Scan for the cell matching the given text and deliver its (x, y) coordinate at center. 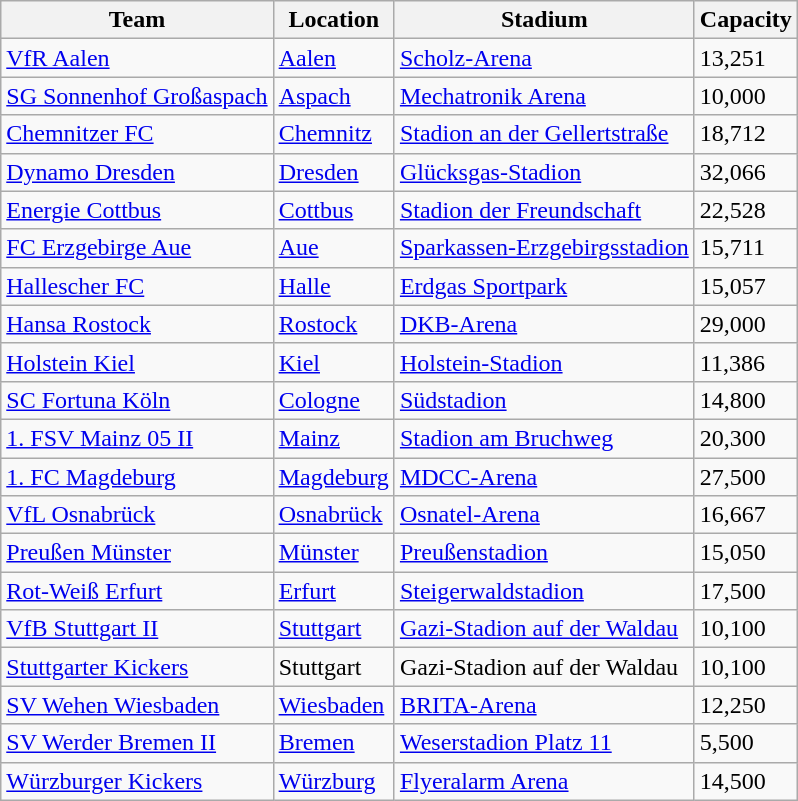
Cologne (334, 400)
Rot-Weiß Erfurt (137, 591)
Osnatel-Arena (544, 515)
18,712 (746, 134)
Location (334, 20)
DKB-Arena (544, 324)
Preußen Münster (137, 553)
1. FSV Mainz 05 II (137, 438)
Münster (334, 553)
Holstein Kiel (137, 362)
Capacity (746, 20)
Aue (334, 248)
Würzburger Kickers (137, 781)
Würzburg (334, 781)
14,500 (746, 781)
32,066 (746, 172)
Chemnitzer FC (137, 134)
Stadium (544, 20)
Holstein-Stadion (544, 362)
Erdgas Sportpark (544, 286)
Stuttgarter Kickers (137, 667)
22,528 (746, 210)
Bremen (334, 743)
Cottbus (334, 210)
20,300 (746, 438)
Preußenstadion (544, 553)
Flyeralarm Arena (544, 781)
Energie Cottbus (137, 210)
FC Erzgebirge Aue (137, 248)
Mechatronik Arena (544, 96)
16,667 (746, 515)
MDCC-Arena (544, 477)
Dynamo Dresden (137, 172)
10,000 (746, 96)
11,386 (746, 362)
Hallescher FC (137, 286)
Hansa Rostock (137, 324)
Aalen (334, 58)
Chemnitz (334, 134)
Aspach (334, 96)
Wiesbaden (334, 705)
SV Werder Bremen II (137, 743)
5,500 (746, 743)
Team (137, 20)
SC Fortuna Köln (137, 400)
Stadion an der Gellertstraße (544, 134)
SV Wehen Wiesbaden (137, 705)
Osnabrück (334, 515)
15,711 (746, 248)
14,800 (746, 400)
15,057 (746, 286)
VfB Stuttgart II (137, 629)
27,500 (746, 477)
17,500 (746, 591)
Glücksgas-Stadion (544, 172)
VfR Aalen (137, 58)
1. FC Magdeburg (137, 477)
Weserstadion Platz 11 (544, 743)
Stadion am Bruchweg (544, 438)
Südstadion (544, 400)
SG Sonnenhof Großaspach (137, 96)
VfL Osnabrück (137, 515)
Rostock (334, 324)
29,000 (746, 324)
Kiel (334, 362)
Steigerwaldstadion (544, 591)
Sparkassen-Erzgebirgsstadion (544, 248)
Dresden (334, 172)
Stadion der Freundschaft (544, 210)
Erfurt (334, 591)
Scholz-Arena (544, 58)
Halle (334, 286)
13,251 (746, 58)
12,250 (746, 705)
15,050 (746, 553)
Magdeburg (334, 477)
BRITA-Arena (544, 705)
Mainz (334, 438)
